Locate the cell with the specified text and output its (X, Y) center coordinate. 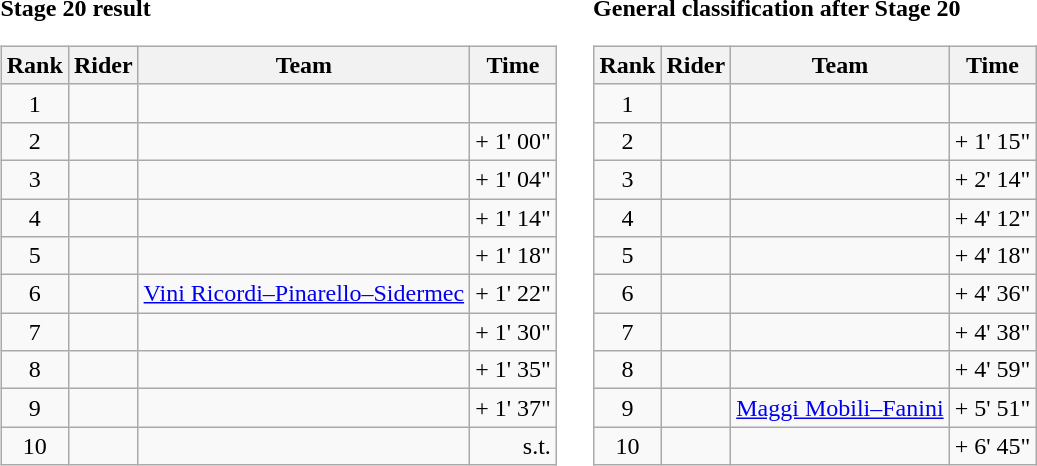
+ 1' 15" (992, 141)
+ 1' 04" (514, 179)
Maggi Mobili–Fanini (840, 408)
+ 1' 30" (514, 332)
+ 4' 18" (992, 256)
+ 1' 22" (514, 294)
Vini Ricordi–Pinarello–Sidermec (304, 294)
s.t. (514, 446)
+ 2' 14" (992, 179)
+ 4' 59" (992, 370)
+ 5' 51" (992, 408)
+ 4' 38" (992, 332)
+ 4' 12" (992, 217)
+ 1' 14" (514, 217)
+ 1' 35" (514, 370)
+ 4' 36" (992, 294)
+ 6' 45" (992, 446)
+ 1' 18" (514, 256)
+ 1' 00" (514, 141)
+ 1' 37" (514, 408)
